Output the [x, y] coordinate of the center of the cell containing the given text.  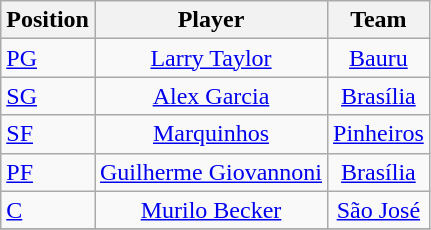
C [48, 210]
Position [48, 20]
PG [48, 58]
Pinheiros [379, 134]
Player [210, 20]
Bauru [379, 58]
Larry Taylor [210, 58]
Team [379, 20]
PF [48, 172]
São José [379, 210]
Alex Garcia [210, 96]
Murilo Becker [210, 210]
SG [48, 96]
Marquinhos [210, 134]
SF [48, 134]
Guilherme Giovannoni [210, 172]
